From the cell containing the given text, extract its center point as (x, y) coordinate. 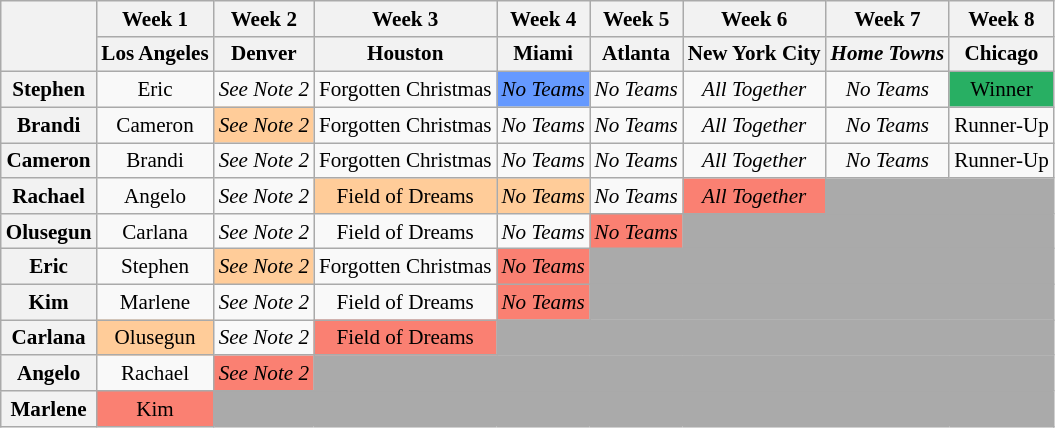
Week 8 (1002, 18)
New York City (754, 54)
Week 3 (406, 18)
Home Towns (888, 54)
Los Angeles (154, 54)
Week 7 (888, 18)
Week 1 (154, 18)
Chicago (1002, 54)
Houston (406, 54)
Miami (544, 54)
Week 5 (636, 18)
Week 4 (544, 18)
Week 2 (264, 18)
Winner (1002, 90)
Atlanta (636, 54)
Week 6 (754, 18)
Denver (264, 54)
